Detect which cell encompasses the target text, then output its [X, Y] center coordinate. 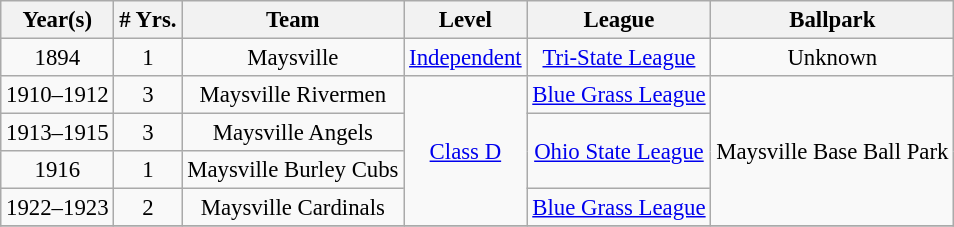
Independent [466, 58]
# Yrs. [148, 20]
1916 [58, 170]
Maysville Angels [293, 133]
Maysville Base Ball Park [832, 151]
Ohio State League [619, 152]
1913–1915 [58, 133]
Team [293, 20]
Maysville Rivermen [293, 95]
Class D [466, 151]
Maysville Burley Cubs [293, 170]
Year(s) [58, 20]
League [619, 20]
Unknown [832, 58]
Tri-State League [619, 58]
1910–1912 [58, 95]
1922–1923 [58, 208]
2 [148, 208]
1894 [58, 58]
Ballpark [832, 20]
Maysville Cardinals [293, 208]
Maysville [293, 58]
Level [466, 20]
